Return the [X, Y] coordinate for the center point of the cell that contains the specified text.  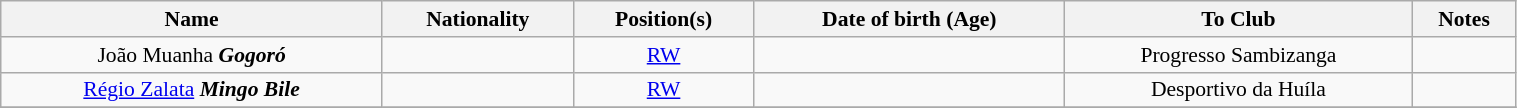
Name [192, 19]
To Club [1238, 19]
João Muanha Gogoró [192, 55]
Progresso Sambizanga [1238, 55]
Notes [1464, 19]
Position(s) [664, 19]
Régio Zalata Mingo Bile [192, 90]
Nationality [478, 19]
Desportivo da Huíla [1238, 90]
Date of birth (Age) [910, 19]
